Identify which cell holds the provided text, then report its [X, Y] central coordinate. 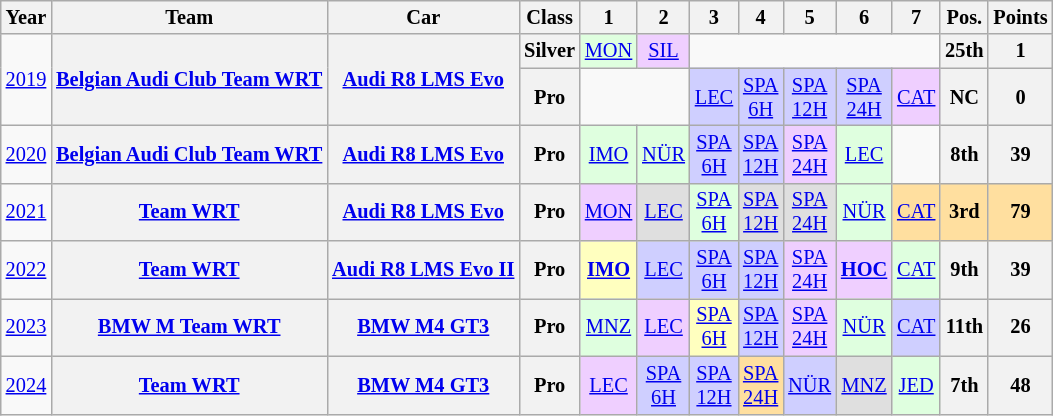
0 [1020, 97]
79 [1020, 212]
HOC [864, 270]
2023 [26, 327]
Year [26, 17]
48 [1020, 385]
9th [964, 270]
JED [916, 385]
2022 [26, 270]
Points [1020, 17]
6 [864, 17]
2 [664, 17]
2021 [26, 212]
2020 [26, 154]
7 [916, 17]
NC [964, 97]
2024 [26, 385]
26 [1020, 327]
Pos. [964, 17]
7th [964, 385]
SIL [664, 51]
3rd [964, 212]
25th [964, 51]
3 [714, 17]
11th [964, 327]
2019 [26, 80]
4 [760, 17]
5 [810, 17]
8th [964, 154]
Car [423, 17]
Audi R8 LMS Evo II [423, 270]
Team [189, 17]
Silver [550, 51]
BMW M Team WRT [189, 327]
Class [550, 17]
